Find where the given text appears and provide that cell's center as (x, y) coordinate. 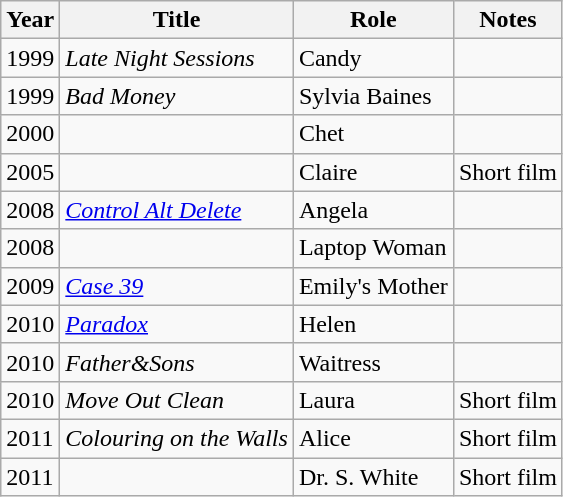
Angela (373, 210)
Case 39 (177, 286)
Year (30, 20)
Emily's Mother (373, 286)
Father&Sons (177, 362)
Paradox (177, 324)
2005 (30, 172)
Control Alt Delete (177, 210)
Helen (373, 324)
Chet (373, 134)
Role (373, 20)
Laura (373, 400)
Title (177, 20)
Candy (373, 58)
Colouring on the Walls (177, 438)
Late Night Sessions (177, 58)
Waitress (373, 362)
Move Out Clean (177, 400)
2009 (30, 286)
Notes (508, 20)
Bad Money (177, 96)
Laptop Woman (373, 248)
Dr. S. White (373, 477)
2000 (30, 134)
Alice (373, 438)
Claire (373, 172)
Sylvia Baines (373, 96)
